Output the (X, Y) coordinate of the center of the cell containing the given text.  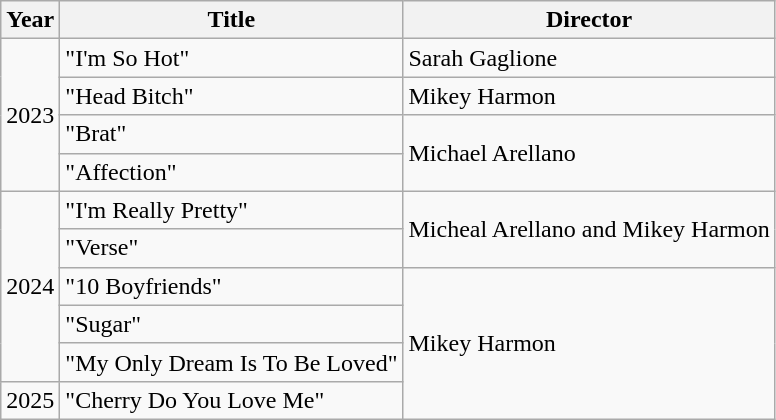
"10 Boyfriends" (232, 286)
"Head Bitch" (232, 96)
Director (589, 20)
Micheal Arellano and Mikey Harmon (589, 229)
"Affection" (232, 172)
Title (232, 20)
"Verse" (232, 248)
"Brat" (232, 134)
Sarah Gaglione (589, 58)
Year (30, 20)
2025 (30, 400)
"I'm So Hot" (232, 58)
2024 (30, 286)
Michael Arellano (589, 153)
"My Only Dream Is To Be Loved" (232, 362)
"Cherry Do You Love Me" (232, 400)
"I'm Really Pretty" (232, 210)
"Sugar" (232, 324)
2023 (30, 115)
